Extract the [x, y] coordinate from the center of the cell holding the provided text.  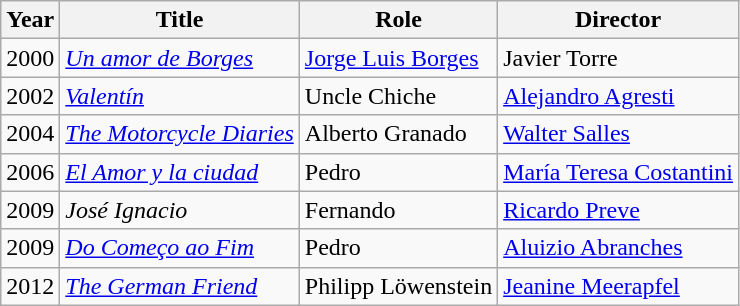
2000 [30, 58]
El Amor y la ciudad [180, 172]
Alberto Granado [398, 134]
Jorge Luis Borges [398, 58]
Role [398, 20]
José Ignacio [180, 210]
María Teresa Costantini [618, 172]
2004 [30, 134]
Title [180, 20]
Alejandro Agresti [618, 96]
2002 [30, 96]
The German Friend [180, 286]
2012 [30, 286]
Javier Torre [618, 58]
Walter Salles [618, 134]
Ricardo Preve [618, 210]
Un amor de Borges [180, 58]
Jeanine Meerapfel [618, 286]
Director [618, 20]
Year [30, 20]
Philipp Löwenstein [398, 286]
The Motorcycle Diaries [180, 134]
Aluizio Abranches [618, 248]
Do Começo ao Fim [180, 248]
2006 [30, 172]
Fernando [398, 210]
Valentín [180, 96]
Uncle Chiche [398, 96]
